Provide the [X, Y] coordinate of the cell's center where the given text is located.  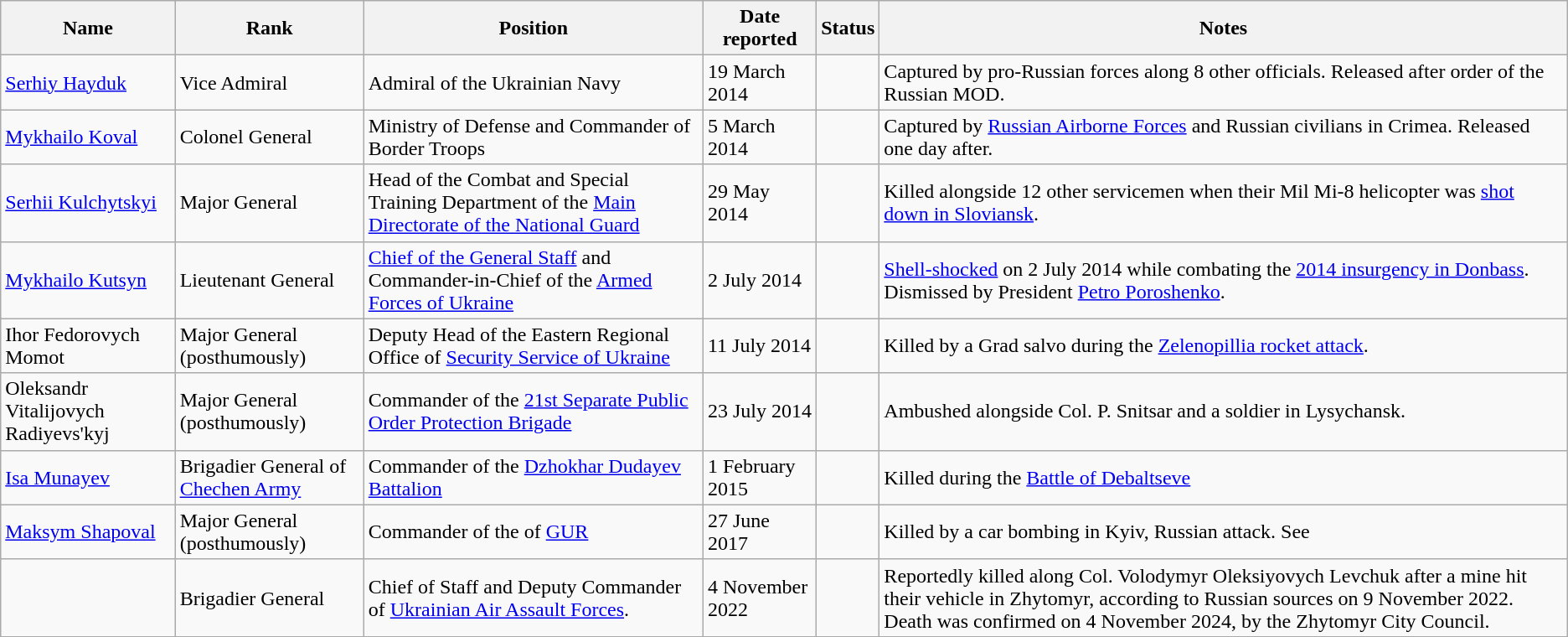
Status [848, 28]
Maksym Shapoval [88, 531]
2 July 2014 [759, 280]
Major General [270, 203]
Killed alongside 12 other servicemen when their Mil Mi-8 helicopter was shot down in Sloviansk. [1223, 203]
4 November 2022 [759, 598]
Oleksandr Vitalijovych Radiyevs'kyj [88, 412]
29 May 2014 [759, 203]
Commander of the Dzhokhar Dudayev Battalion [533, 478]
Mykhailo Koval [88, 137]
Date reported [759, 28]
Killed during the Battle of Debaltseve [1223, 478]
Notes [1223, 28]
Commander of the of GUR [533, 531]
11 July 2014 [759, 345]
Vice Admiral [270, 82]
Name [88, 28]
Head of the Combat and Special Training Department of the Main Directorate of the National Guard [533, 203]
5 March 2014 [759, 137]
Serhiy Hayduk [88, 82]
Rank [270, 28]
Brigadier General of Chechen Army [270, 478]
Captured by Russian Airborne Forces and Russian civilians in Crimea. Released one day after. [1223, 137]
Colonel General [270, 137]
Isa Munayev [88, 478]
Commander of the 21st Separate Public Order Protection Brigade [533, 412]
23 July 2014 [759, 412]
1 February 2015 [759, 478]
27 June 2017 [759, 531]
Ihor Fedorovych Momot [88, 345]
Position [533, 28]
Killed by a car bombing in Kyiv, Russian attack. See [1223, 531]
Brigadier General [270, 598]
19 March 2014 [759, 82]
Captured by pro-Russian forces along 8 other officials. Released after order of the Russian MOD. [1223, 82]
Chief of Staff and Deputy Commander of Ukrainian Air Assault Forces. [533, 598]
Serhii Kulchytskyi [88, 203]
Chief of the General Staff and Commander-in-Chief of the Armed Forces of Ukraine [533, 280]
Admiral of the Ukrainian Navy [533, 82]
Lieutenant General [270, 280]
Ambushed alongside Col. P. Snitsar and a soldier in Lysychansk. [1223, 412]
Shell-shocked on 2 July 2014 while combating the 2014 insurgency in Donbass. Dismissed by President Petro Poroshenko. [1223, 280]
Mykhailo Kutsyn [88, 280]
Deputy Head of the Eastern Regional Office of Security Service of Ukraine [533, 345]
Killed by a Grad salvo during the Zelenopillia rocket attack. [1223, 345]
Ministry of Defense and Commander of Border Troops [533, 137]
